Detect which cell encompasses the target text, then output its [X, Y] center coordinate. 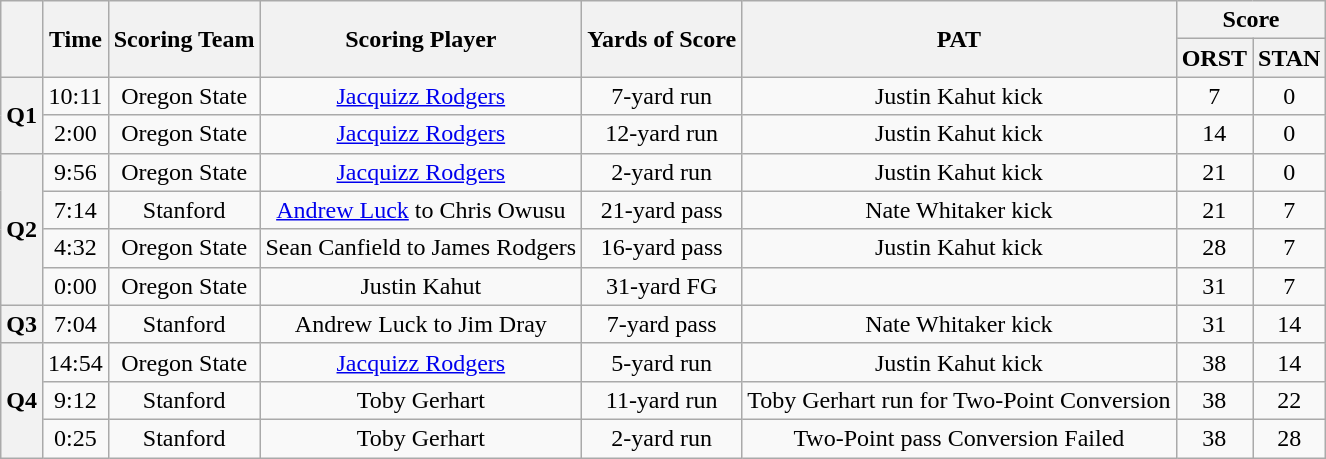
Q2 [22, 229]
16-yard pass [662, 248]
22 [1290, 400]
12-yard run [662, 134]
ORST [1214, 58]
31-yard FG [662, 286]
11-yard run [662, 400]
Q4 [22, 400]
Two-Point pass Conversion Failed [960, 438]
7:14 [75, 210]
Q1 [22, 115]
21-yard pass [662, 210]
PAT [960, 39]
STAN [1290, 58]
5-yard run [662, 362]
Andrew Luck to Jim Dray [421, 324]
Q3 [22, 324]
Time [75, 39]
10:11 [75, 96]
Scoring Player [421, 39]
2:00 [75, 134]
Yards of Score [662, 39]
Andrew Luck to Chris Owusu [421, 210]
9:56 [75, 172]
Toby Gerhart run for Two-Point Conversion [960, 400]
Sean Canfield to James Rodgers [421, 248]
4:32 [75, 248]
0:00 [75, 286]
Score [1251, 20]
7:04 [75, 324]
9:12 [75, 400]
7-yard pass [662, 324]
14:54 [75, 362]
0:25 [75, 438]
Scoring Team [184, 39]
7-yard run [662, 96]
Justin Kahut [421, 286]
